Provide the (X, Y) coordinate of the cell's center where the given text is located.  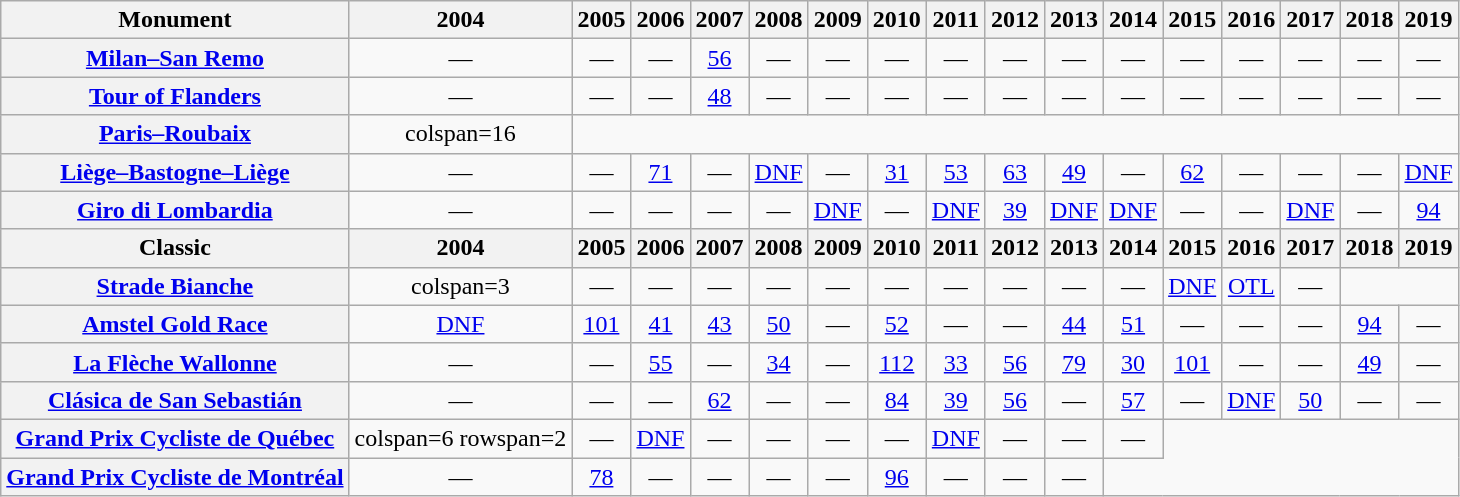
Giro di Lombardia (175, 210)
31 (896, 172)
55 (660, 362)
Paris–Roubaix (175, 134)
48 (720, 96)
Clásica de San Sebastián (175, 400)
OTL (1252, 286)
112 (896, 362)
53 (956, 172)
33 (956, 362)
Amstel Gold Race (175, 324)
Milan–San Remo (175, 58)
63 (1014, 172)
La Flèche Wallonne (175, 362)
84 (896, 400)
44 (1074, 324)
Grand Prix Cycliste de Montréal (175, 477)
43 (720, 324)
Strade Bianche (175, 286)
71 (660, 172)
52 (896, 324)
96 (896, 477)
colspan=6 rowspan=2 (460, 438)
Classic (175, 248)
41 (660, 324)
30 (1134, 362)
78 (602, 477)
colspan=3 (460, 286)
Liège–Bastogne–Liège (175, 172)
51 (1134, 324)
34 (778, 362)
Tour of Flanders (175, 96)
Grand Prix Cycliste de Québec (175, 438)
79 (1074, 362)
57 (1134, 400)
Monument (175, 20)
colspan=16 (460, 134)
